Pinpoint the cell where the given text exists, returning its (X, Y) midpoint coordinate. 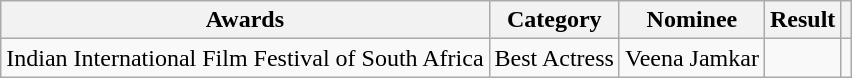
Category (554, 20)
Indian International Film Festival of South Africa (245, 58)
Result (802, 20)
Veena Jamkar (692, 58)
Best Actress (554, 58)
Awards (245, 20)
Nominee (692, 20)
